Locate the cell with the specified text and output its [x, y] center coordinate. 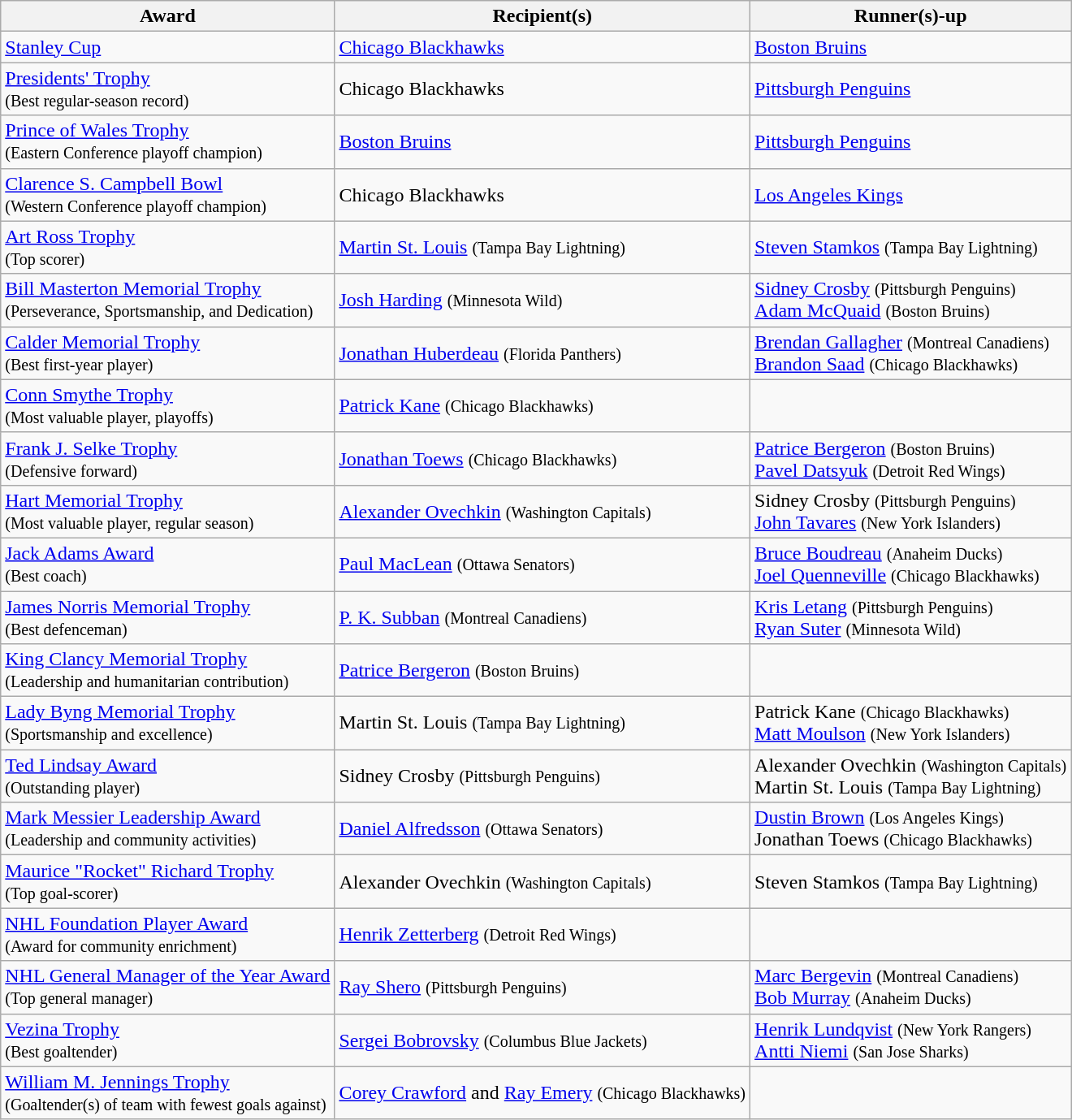
Stanley Cup [167, 47]
Sidney Crosby (Pittsburgh Penguins)Adam McQuaid (Boston Bruins) [911, 301]
Dustin Brown (Los Angeles Kings)Jonathan Toews (Chicago Blackhawks) [911, 828]
Patrice Bergeron (Boston Bruins) [542, 671]
Jonathan Toews (Chicago Blackhawks) [542, 458]
NHL Foundation Player Award(Award for community enrichment) [167, 934]
Daniel Alfredsson (Ottawa Senators) [542, 828]
Bill Masterton Memorial Trophy(Perseverance, Sportsmanship, and Dedication) [167, 301]
Calder Memorial Trophy(Best first-year player) [167, 352]
Lady Byng Memorial Trophy(Sportsmanship and excellence) [167, 723]
Vezina Trophy(Best goaltender) [167, 1040]
Prince of Wales Trophy(Eastern Conference playoff champion) [167, 141]
Henrik Lundqvist (New York Rangers)Antti Niemi (San Jose Sharks) [911, 1040]
Jack Adams Award(Best coach) [167, 564]
James Norris Memorial Trophy(Best defenceman) [167, 617]
Ted Lindsay Award(Outstanding player) [167, 776]
Paul MacLean (Ottawa Senators) [542, 564]
Recipient(s) [542, 16]
P. K. Subban (Montreal Canadiens) [542, 617]
Jonathan Huberdeau (Florida Panthers) [542, 352]
Frank J. Selke Trophy(Defensive forward) [167, 458]
William M. Jennings Trophy(Goaltender(s) of team with fewest goals against) [167, 1093]
Alexander Ovechkin (Washington Capitals)Martin St. Louis (Tampa Bay Lightning) [911, 776]
Corey Crawford and Ray Emery (Chicago Blackhawks) [542, 1093]
Marc Bergevin (Montreal Canadiens) Bob Murray (Anaheim Ducks) [911, 988]
King Clancy Memorial Trophy(Leadership and humanitarian contribution) [167, 671]
Art Ross Trophy(Top scorer) [167, 247]
Sidney Crosby (Pittsburgh Penguins) [542, 776]
Patrick Kane (Chicago Blackhawks)Matt Moulson (New York Islanders) [911, 723]
Mark Messier Leadership Award(Leadership and community activities) [167, 828]
Maurice "Rocket" Richard Trophy(Top goal-scorer) [167, 882]
Conn Smythe Trophy(Most valuable player, playoffs) [167, 406]
Kris Letang (Pittsburgh Penguins)Ryan Suter (Minnesota Wild) [911, 617]
NHL General Manager of the Year Award(Top general manager) [167, 988]
Los Angeles Kings [911, 195]
Henrik Zetterberg (Detroit Red Wings) [542, 934]
Hart Memorial Trophy(Most valuable player, regular season) [167, 512]
Ray Shero (Pittsburgh Penguins) [542, 988]
Presidents' Trophy(Best regular-season record) [167, 89]
Clarence S. Campbell Bowl(Western Conference playoff champion) [167, 195]
Patrick Kane (Chicago Blackhawks) [542, 406]
Patrice Bergeron (Boston Bruins)Pavel Datsyuk (Detroit Red Wings) [911, 458]
Bruce Boudreau (Anaheim Ducks)Joel Quenneville (Chicago Blackhawks) [911, 564]
Sergei Bobrovsky (Columbus Blue Jackets) [542, 1040]
Brendan Gallagher (Montreal Canadiens)Brandon Saad (Chicago Blackhawks) [911, 352]
Award [167, 16]
Josh Harding (Minnesota Wild) [542, 301]
Sidney Crosby (Pittsburgh Penguins)John Tavares (New York Islanders) [911, 512]
Runner(s)-up [911, 16]
